Find where the given text appears and provide that cell's center as (X, Y) coordinate. 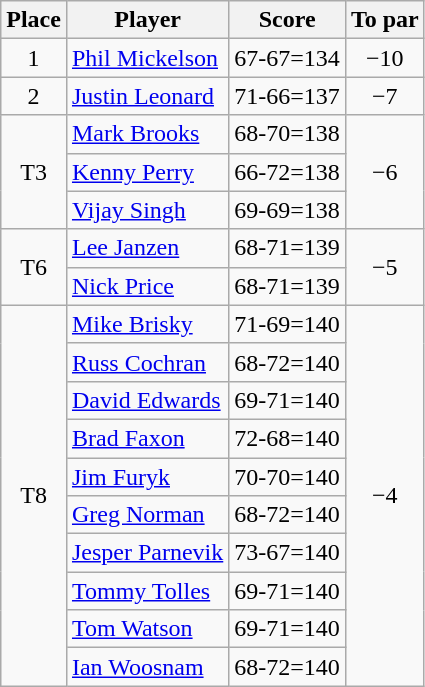
Justin Leonard (147, 96)
−4 (384, 496)
Phil Mickelson (147, 58)
Kenny Perry (147, 172)
Ian Woosnam (147, 667)
T8 (34, 496)
Tom Watson (147, 629)
Jesper Parnevik (147, 553)
David Edwards (147, 400)
Mark Brooks (147, 134)
Player (147, 20)
Place (34, 20)
Nick Price (147, 286)
Russ Cochran (147, 362)
Mike Brisky (147, 324)
66-72=138 (288, 172)
Lee Janzen (147, 248)
T6 (34, 267)
To par (384, 20)
71-66=137 (288, 96)
Jim Furyk (147, 477)
70-70=140 (288, 477)
Score (288, 20)
72-68=140 (288, 438)
Brad Faxon (147, 438)
−7 (384, 96)
71-69=140 (288, 324)
68-70=138 (288, 134)
−5 (384, 267)
Vijay Singh (147, 210)
2 (34, 96)
Tommy Tolles (147, 591)
−10 (384, 58)
−6 (384, 172)
Greg Norman (147, 515)
69-69=138 (288, 210)
67-67=134 (288, 58)
1 (34, 58)
T3 (34, 172)
73-67=140 (288, 553)
